From the cell containing the given text, extract its center point as [X, Y] coordinate. 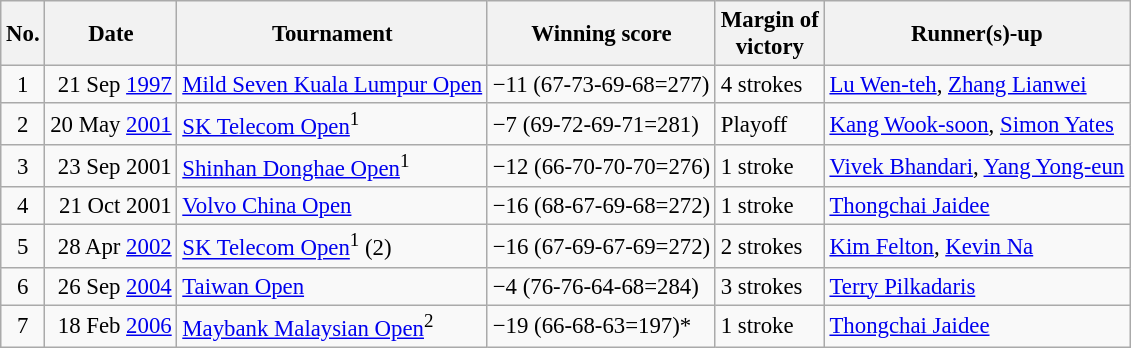
−16 (68-67-69-68=272) [601, 207]
3 [23, 166]
4 [23, 207]
−12 (66-70-70-70=276) [601, 166]
23 Sep 2001 [111, 166]
Terry Pilkadaris [976, 286]
Date [111, 34]
3 strokes [770, 286]
Margin ofvictory [770, 34]
20 May 2001 [111, 124]
Lu Wen-teh, Zhang Lianwei [976, 85]
21 Sep 1997 [111, 85]
Shinhan Donghae Open1 [332, 166]
SK Telecom Open1 (2) [332, 246]
6 [23, 286]
18 Feb 2006 [111, 326]
−7 (69-72-69-71=281) [601, 124]
No. [23, 34]
Volvo China Open [332, 207]
−19 (66-68-63=197)* [601, 326]
Playoff [770, 124]
Runner(s)-up [976, 34]
Vivek Bhandari, Yang Yong-eun [976, 166]
7 [23, 326]
2 strokes [770, 246]
5 [23, 246]
2 [23, 124]
SK Telecom Open1 [332, 124]
−4 (76-76-64-68=284) [601, 286]
Taiwan Open [332, 286]
Tournament [332, 34]
1 [23, 85]
Kim Felton, Kevin Na [976, 246]
Kang Wook-soon, Simon Yates [976, 124]
21 Oct 2001 [111, 207]
Mild Seven Kuala Lumpur Open [332, 85]
4 strokes [770, 85]
Winning score [601, 34]
−16 (67-69-67-69=272) [601, 246]
−11 (67-73-69-68=277) [601, 85]
Maybank Malaysian Open2 [332, 326]
26 Sep 2004 [111, 286]
28 Apr 2002 [111, 246]
